Capture the cell that displays the provided text and extract its (X, Y) central coordinate. 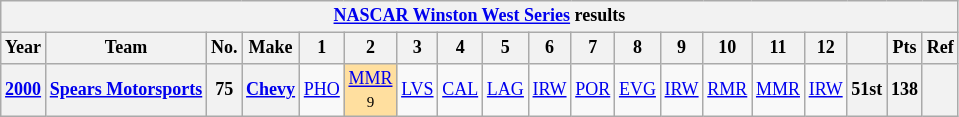
138 (905, 90)
Pts (905, 48)
PHO (322, 90)
12 (826, 48)
POR (593, 90)
Make (271, 48)
4 (460, 48)
Year (24, 48)
No. (224, 48)
CAL (460, 90)
Ref (940, 48)
9 (682, 48)
8 (638, 48)
MMR9 (370, 90)
Spears Motorsports (126, 90)
RMR (728, 90)
6 (550, 48)
7 (593, 48)
3 (418, 48)
MMR (778, 90)
5 (506, 48)
11 (778, 48)
Team (126, 48)
EVG (638, 90)
NASCAR Winston West Series results (480, 16)
LVS (418, 90)
Chevy (271, 90)
75 (224, 90)
2000 (24, 90)
1 (322, 48)
2 (370, 48)
51st (867, 90)
LAG (506, 90)
10 (728, 48)
